From the cell containing the given text, extract its center point as [X, Y] coordinate. 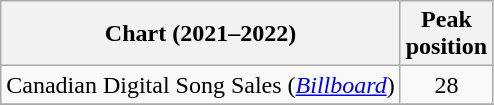
Canadian Digital Song Sales (Billboard) [200, 85]
Chart (2021–2022) [200, 34]
Peakposition [446, 34]
28 [446, 85]
